Identify which cell holds the provided text, then report its [X, Y] central coordinate. 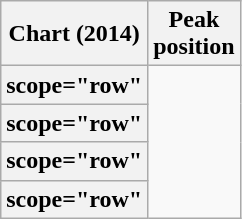
Chart (2014) [74, 34]
Peakposition [194, 34]
